Provide the [x, y] coordinate of the cell's center where the given text is located.  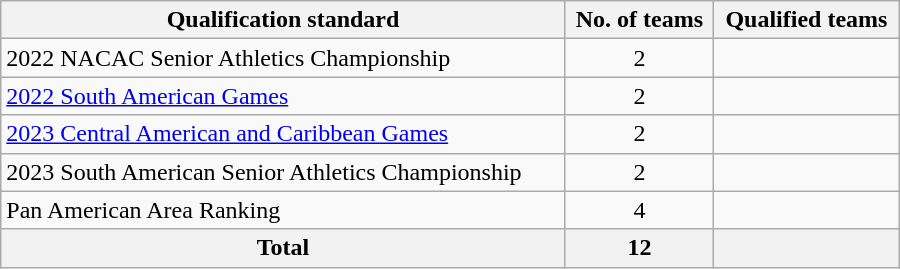
2022 South American Games [283, 96]
2023 Central American and Caribbean Games [283, 134]
No. of teams [639, 20]
2022 NACAC Senior Athletics Championship [283, 58]
Qualification standard [283, 20]
4 [639, 210]
12 [639, 248]
2023 South American Senior Athletics Championship [283, 172]
Total [283, 248]
Pan American Area Ranking [283, 210]
Qualified teams [807, 20]
